Detect which cell encompasses the target text, then output its (X, Y) center coordinate. 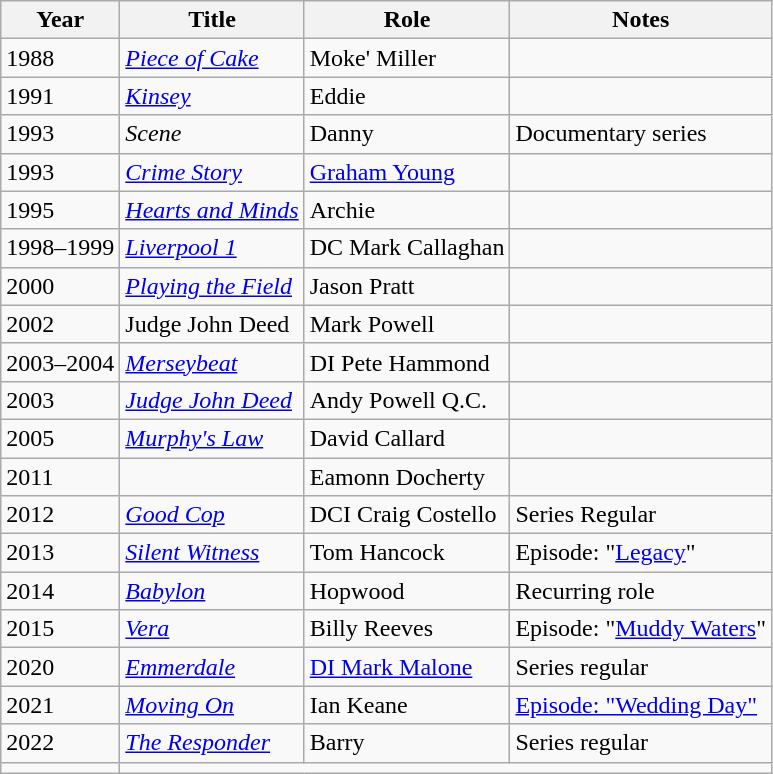
Notes (641, 20)
2020 (60, 667)
Ian Keane (407, 705)
Merseybeat (212, 362)
DCI Craig Costello (407, 515)
Episode: "Muddy Waters" (641, 629)
Series Regular (641, 515)
1991 (60, 96)
Archie (407, 210)
Recurring role (641, 591)
2002 (60, 324)
Hopwood (407, 591)
2021 (60, 705)
Jason Pratt (407, 286)
David Callard (407, 438)
Piece of Cake (212, 58)
2003–2004 (60, 362)
Murphy's Law (212, 438)
2015 (60, 629)
Documentary series (641, 134)
2005 (60, 438)
DI Mark Malone (407, 667)
Barry (407, 743)
Moke' Miller (407, 58)
Role (407, 20)
Graham Young (407, 172)
Crime Story (212, 172)
Mark Powell (407, 324)
Vera (212, 629)
2014 (60, 591)
2000 (60, 286)
2022 (60, 743)
Playing the Field (212, 286)
Episode: "Legacy" (641, 553)
2011 (60, 477)
1998–1999 (60, 248)
Tom Hancock (407, 553)
Liverpool 1 (212, 248)
1988 (60, 58)
2012 (60, 515)
Eddie (407, 96)
2013 (60, 553)
Billy Reeves (407, 629)
Danny (407, 134)
2003 (60, 400)
Emmerdale (212, 667)
Hearts and Minds (212, 210)
The Responder (212, 743)
Episode: "Wedding Day" (641, 705)
DC Mark Callaghan (407, 248)
Kinsey (212, 96)
Scene (212, 134)
Moving On (212, 705)
Eamonn Docherty (407, 477)
Andy Powell Q.C. (407, 400)
Title (212, 20)
Year (60, 20)
Babylon (212, 591)
Good Cop (212, 515)
Silent Witness (212, 553)
1995 (60, 210)
DI Pete Hammond (407, 362)
